Identify which cell holds the provided text, then report its [X, Y] central coordinate. 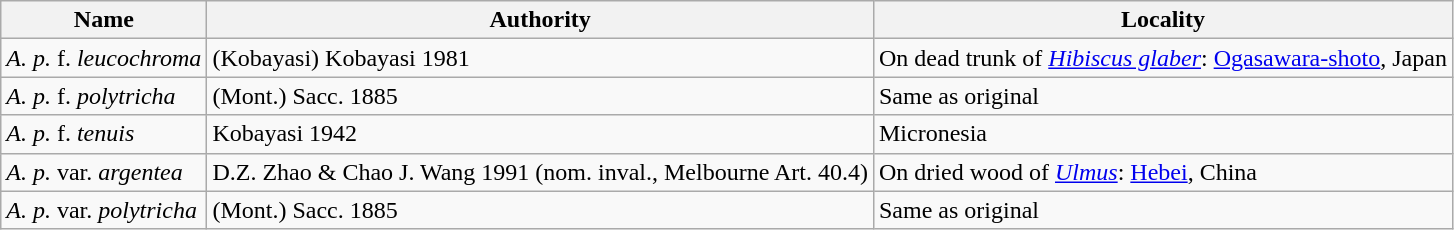
A. p. var. polytricha [104, 210]
Locality [1162, 20]
A. p. f. leucochroma [104, 58]
Authority [540, 20]
A. p. f. tenuis [104, 134]
Name [104, 20]
Kobayasi 1942 [540, 134]
Micronesia [1162, 134]
A. p. f. polytricha [104, 96]
On dried wood of Ulmus: Hebei, China [1162, 172]
D.Z. Zhao & Chao J. Wang 1991 (nom. inval., Melbourne Art. 40.4) [540, 172]
On dead trunk of Hibiscus glaber: Ogasawara-shoto, Japan [1162, 58]
(Kobayasi) Kobayasi 1981 [540, 58]
A. p. var. argentea [104, 172]
